Detect which cell encompasses the target text, then output its (x, y) center coordinate. 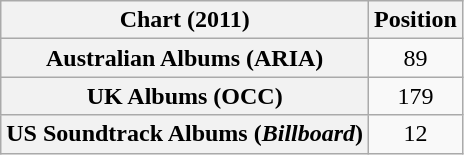
Chart (2011) (185, 20)
UK Albums (OCC) (185, 96)
89 (416, 58)
US Soundtrack Albums (Billboard) (185, 134)
Position (416, 20)
179 (416, 96)
Australian Albums (ARIA) (185, 58)
12 (416, 134)
